Scan for the cell matching the given text and deliver its (X, Y) coordinate at center. 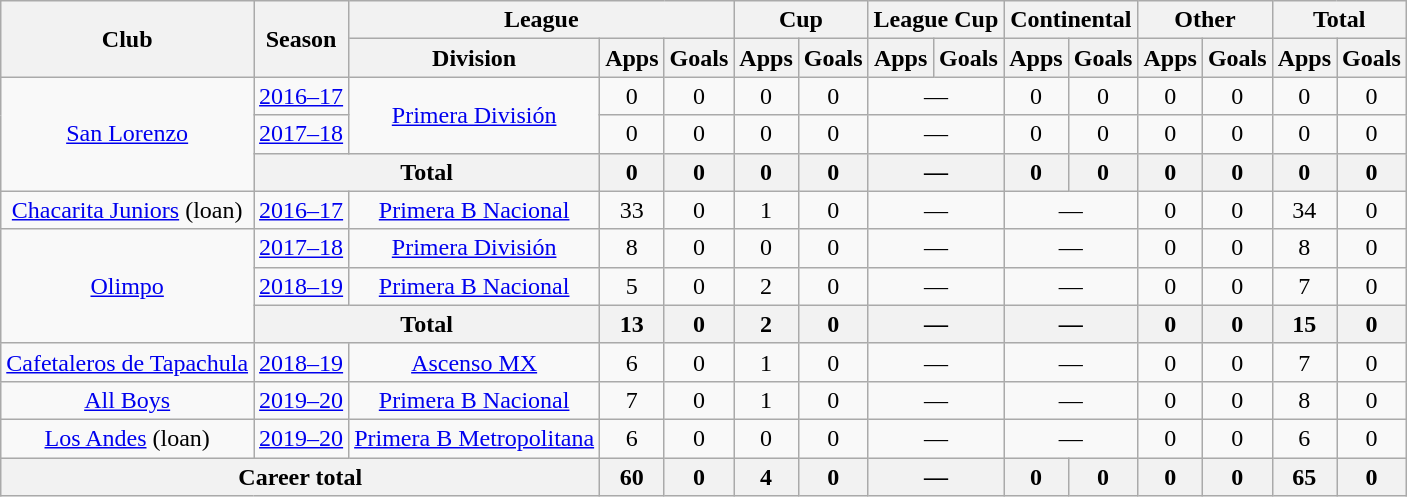
34 (1304, 210)
All Boys (128, 400)
33 (632, 210)
60 (632, 477)
San Lorenzo (128, 134)
Other (1205, 20)
Career total (300, 477)
League Cup (936, 20)
Club (128, 39)
Cup (801, 20)
Division (474, 58)
15 (1304, 324)
Continental (1071, 20)
Cafetaleros de Tapachula (128, 362)
Olimpo (128, 286)
League (542, 20)
Ascenso MX (474, 362)
Los Andes (loan) (128, 438)
4 (766, 477)
Season (302, 39)
13 (632, 324)
Chacarita Juniors (loan) (128, 210)
5 (632, 286)
Primera B Metropolitana (474, 438)
65 (1304, 477)
